Find where the given text appears and provide that cell's center as (X, Y) coordinate. 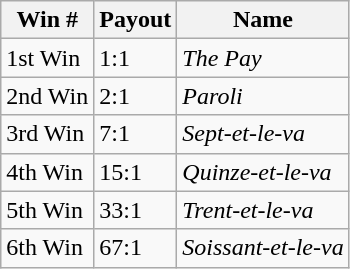
The Pay (263, 58)
33:1 (136, 210)
2nd Win (48, 96)
67:1 (136, 248)
3rd Win (48, 134)
5th Win (48, 210)
Trent-et-le-va (263, 210)
4th Win (48, 172)
Paroli (263, 96)
Win # (48, 20)
2:1 (136, 96)
Quinze-et-le-va (263, 172)
15:1 (136, 172)
Name (263, 20)
Soissant-et-le-va (263, 248)
6th Win (48, 248)
Sept-et-le-va (263, 134)
Payout (136, 20)
7:1 (136, 134)
1:1 (136, 58)
1st Win (48, 58)
